Return the (X, Y) coordinate for the center point of the cell that contains the specified text.  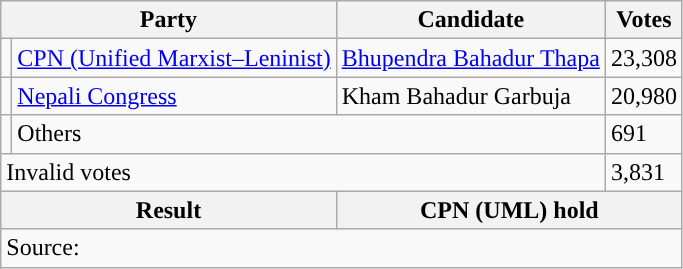
Kham Bahadur Garbuja (470, 96)
Candidate (470, 20)
23,308 (644, 58)
CPN (UML) hold (509, 210)
691 (644, 134)
Others (309, 134)
Votes (644, 20)
Party (168, 20)
Source: (342, 248)
CPN (Unified Marxist–Leninist) (174, 58)
Bhupendra Bahadur Thapa (470, 58)
Result (168, 210)
Nepali Congress (174, 96)
Invalid votes (304, 172)
3,831 (644, 172)
20,980 (644, 96)
